Extract the [X, Y] coordinate from the center of the cell holding the provided text.  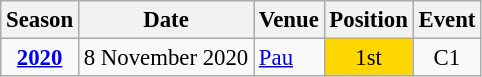
1st [368, 58]
C1 [447, 58]
Pau [290, 58]
Season [40, 20]
2020 [40, 58]
8 November 2020 [166, 58]
Date [166, 20]
Event [447, 20]
Venue [290, 20]
Position [368, 20]
